From the cell containing the given text, extract its center point as (X, Y) coordinate. 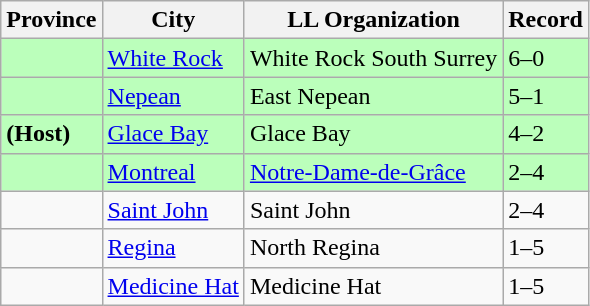
(Host) (52, 134)
LL Organization (373, 20)
Regina (173, 248)
Record (546, 20)
Nepean (173, 96)
North Regina (373, 248)
East Nepean (373, 96)
Province (52, 20)
Notre-Dame-de-Grâce (373, 172)
City (173, 20)
4–2 (546, 134)
Montreal (173, 172)
White Rock South Surrey (373, 58)
6–0 (546, 58)
White Rock (173, 58)
5–1 (546, 96)
